Scan for the cell matching the given text and deliver its (x, y) coordinate at center. 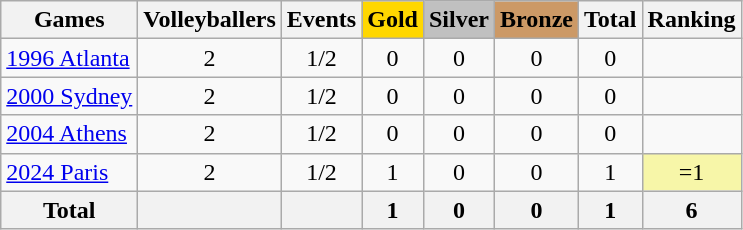
1996 Atlanta (70, 58)
6 (692, 210)
=1 (692, 172)
Bronze (537, 20)
Silver (458, 20)
Gold (393, 20)
2024 Paris (70, 172)
2000 Sydney (70, 96)
Games (70, 20)
Ranking (692, 20)
Events (321, 20)
Volleyballers (210, 20)
2004 Athens (70, 134)
